Extract the [X, Y] coordinate from the center of the cell holding the provided text.  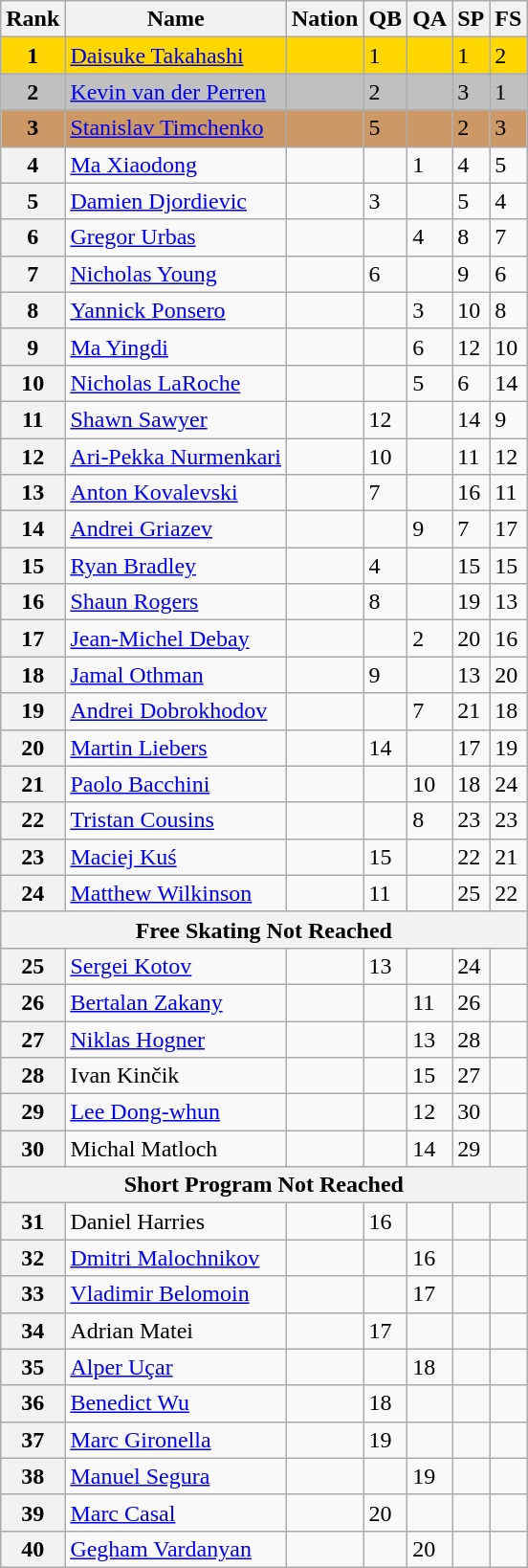
Nation [325, 19]
Jamal Othman [176, 675]
Benedict Wu [176, 1403]
Adrian Matei [176, 1331]
38 [33, 1476]
Andrei Dobrokhodov [176, 711]
Nicholas LaRoche [176, 383]
Paolo Bacchini [176, 784]
FS [509, 19]
Gegham Vardanyan [176, 1549]
Anton Kovalevski [176, 493]
Niklas Hogner [176, 1039]
Ryan Bradley [176, 566]
Manuel Segura [176, 1476]
Vladimir Belomoin [176, 1294]
36 [33, 1403]
33 [33, 1294]
40 [33, 1549]
Maciej Kuś [176, 857]
34 [33, 1331]
Ma Xiaodong [176, 165]
Free Skating Not Reached [264, 930]
Tristan Cousins [176, 820]
Andrei Griazev [176, 529]
Gregor Urbas [176, 237]
Marc Casal [176, 1512]
QB [385, 19]
Lee Dong-whun [176, 1112]
Short Program Not Reached [264, 1185]
Michal Matloch [176, 1149]
Kevin van der Perren [176, 92]
Ivan Kinčik [176, 1076]
Daisuke Takahashi [176, 56]
Stanislav Timchenko [176, 128]
Matthew Wilkinson [176, 893]
Alper Uçar [176, 1367]
39 [33, 1512]
QA [430, 19]
SP [471, 19]
32 [33, 1258]
Damien Djordievic [176, 201]
Dmitri Malochnikov [176, 1258]
Martin Liebers [176, 748]
Daniel Harries [176, 1221]
Shawn Sawyer [176, 419]
Ma Yingdi [176, 347]
Yannick Ponsero [176, 310]
Shaun Rogers [176, 602]
Marc Gironella [176, 1440]
35 [33, 1367]
Nicholas Young [176, 274]
Rank [33, 19]
Ari-Pekka Nurmenkari [176, 457]
31 [33, 1221]
Bertalan Zakany [176, 1002]
Name [176, 19]
Jean-Michel Debay [176, 638]
Sergei Kotov [176, 966]
37 [33, 1440]
